Provide the [x, y] coordinate of the cell's center where the given text is located.  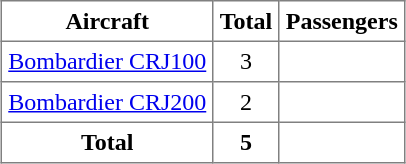
Passengers [342, 21]
5 [246, 142]
Aircraft [108, 21]
Bombardier CRJ100 [108, 61]
2 [246, 102]
3 [246, 61]
Bombardier CRJ200 [108, 102]
